Search for the cell housing the specified text and yield its [x, y] center coordinate. 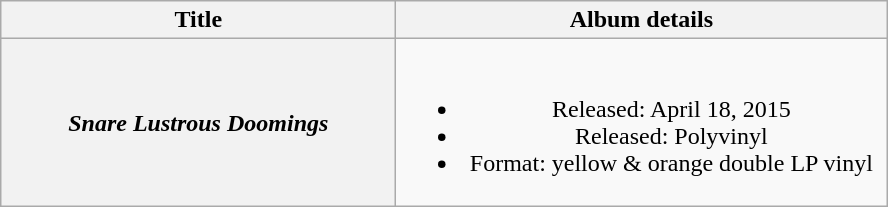
Album details [642, 20]
Snare Lustrous Doomings [198, 122]
Released: April 18, 2015Released: PolyvinylFormat: yellow & orange double LP vinyl [642, 122]
Title [198, 20]
